Return [x, y] of the center of cell containing provided text 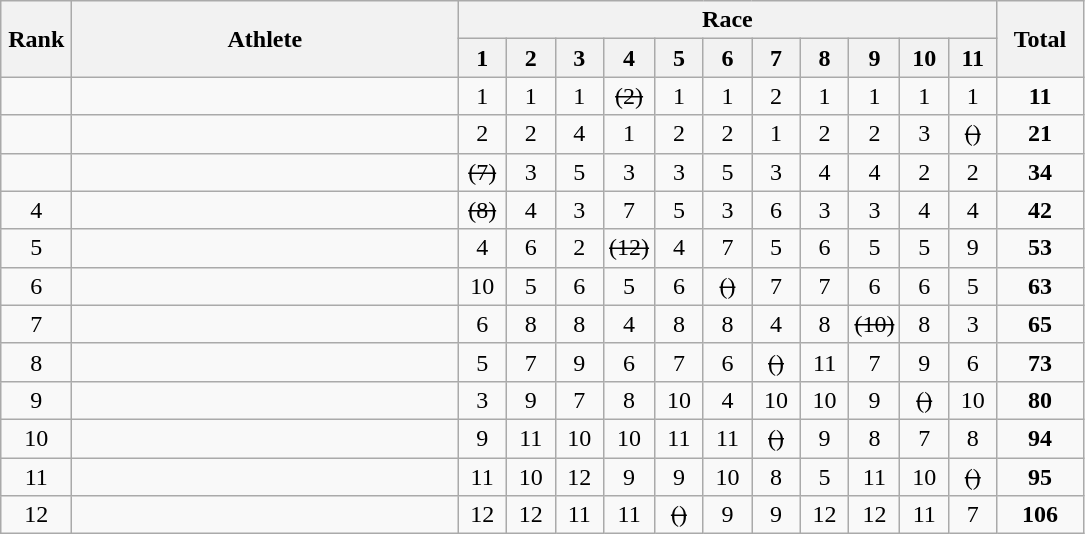
Rank [36, 39]
(10) [874, 324]
65 [1040, 324]
80 [1040, 400]
(8) [482, 210]
21 [1040, 134]
106 [1040, 515]
Total [1040, 39]
95 [1040, 477]
34 [1040, 172]
53 [1040, 248]
Race [728, 20]
(12) [630, 248]
Athlete [265, 39]
63 [1040, 286]
42 [1040, 210]
94 [1040, 438]
(2) [630, 96]
73 [1040, 362]
(7) [482, 172]
